Provide the (x, y) coordinate of the cell's center where the given text is located.  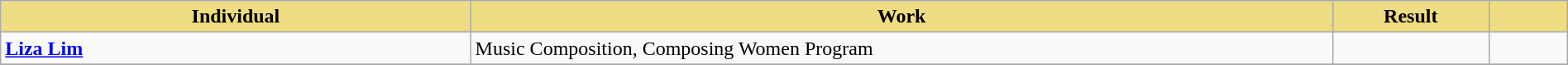
Music Composition, Composing Women Program (901, 48)
Liza Lim (236, 48)
Work (901, 17)
Individual (236, 17)
Result (1411, 17)
